Return the [X, Y] coordinate for the center point of the cell that contains the specified text.  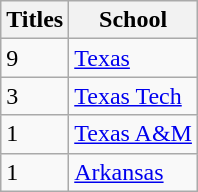
School [134, 20]
Arkansas [134, 172]
Titles [35, 20]
9 [35, 58]
Texas [134, 58]
Texas A&M [134, 134]
3 [35, 96]
Texas Tech [134, 96]
